Capture the cell that displays the provided text and extract its [x, y] central coordinate. 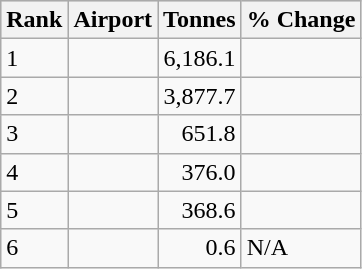
5 [34, 210]
651.8 [200, 134]
368.6 [200, 210]
3,877.7 [200, 96]
% Change [301, 20]
Tonnes [200, 20]
3 [34, 134]
376.0 [200, 172]
Airport [113, 20]
2 [34, 96]
0.6 [200, 248]
1 [34, 58]
4 [34, 172]
6,186.1 [200, 58]
6 [34, 248]
N/A [301, 248]
Rank [34, 20]
